Return (x, y) of the center of cell containing provided text 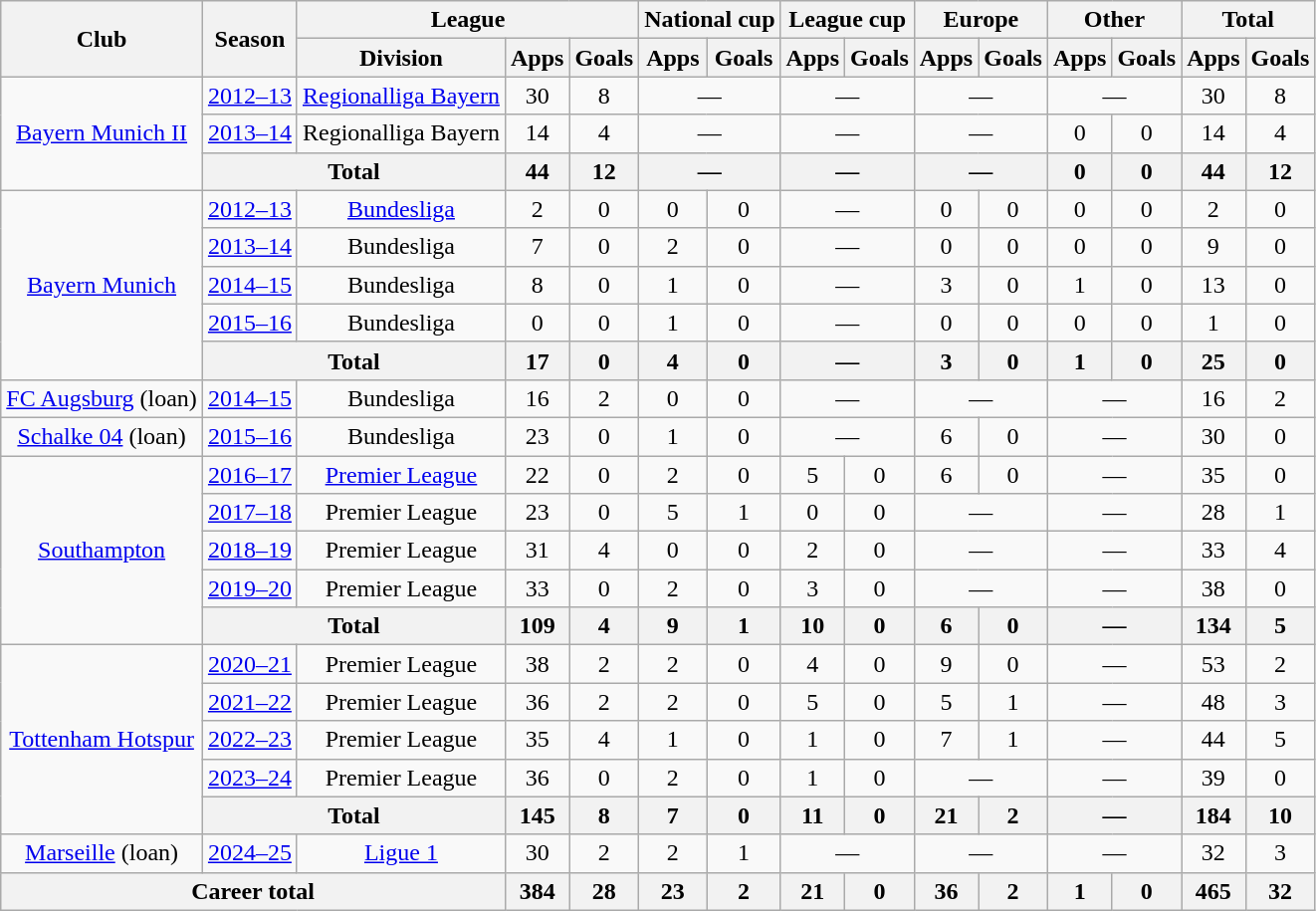
31 (537, 551)
134 (1213, 626)
2018–19 (249, 551)
2019–20 (249, 588)
2023–24 (249, 778)
Tottenham Hotspur (102, 740)
2022–23 (249, 740)
Club (102, 39)
National cup (710, 20)
Bayern Munich II (102, 133)
Ligue 1 (400, 853)
League cup (847, 20)
17 (537, 360)
Marseille (loan) (102, 853)
Season (249, 39)
2021–22 (249, 702)
11 (812, 815)
384 (537, 891)
League (468, 20)
25 (1213, 360)
Division (400, 58)
Southampton (102, 551)
48 (1213, 702)
109 (537, 626)
39 (1213, 778)
Other (1114, 20)
465 (1213, 891)
FC Augsburg (loan) (102, 398)
2024–25 (249, 853)
2017–18 (249, 513)
22 (537, 475)
13 (1213, 285)
145 (537, 815)
Schalke 04 (loan) (102, 436)
Career total (253, 891)
53 (1213, 664)
Europe (981, 20)
Bayern Munich (102, 285)
2016–17 (249, 475)
184 (1213, 815)
2020–21 (249, 664)
